Pinpoint the cell where the given text exists, returning its [X, Y] midpoint coordinate. 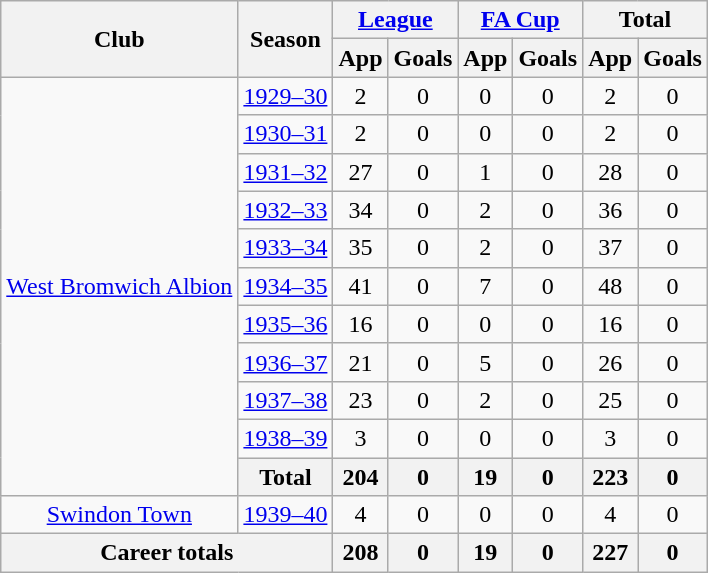
28 [610, 172]
7 [486, 286]
Club [120, 39]
1937–38 [286, 400]
West Bromwich Albion [120, 286]
Career totals [167, 553]
204 [360, 477]
23 [360, 400]
208 [360, 553]
1934–35 [286, 286]
1939–40 [286, 515]
37 [610, 248]
21 [360, 362]
Swindon Town [120, 515]
223 [610, 477]
35 [360, 248]
1936–37 [286, 362]
1938–39 [286, 438]
48 [610, 286]
34 [360, 210]
36 [610, 210]
26 [610, 362]
41 [360, 286]
FA Cup [520, 20]
1933–34 [286, 248]
1930–31 [286, 134]
1929–30 [286, 96]
1931–32 [286, 172]
5 [486, 362]
Season [286, 39]
227 [610, 553]
1932–33 [286, 210]
27 [360, 172]
1935–36 [286, 324]
1 [486, 172]
25 [610, 400]
League [396, 20]
